Detect which cell encompasses the target text, then output its (X, Y) center coordinate. 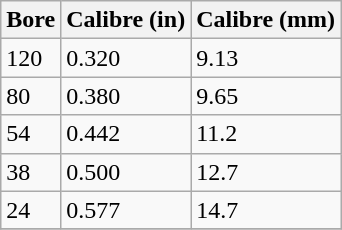
54 (31, 134)
9.13 (266, 58)
Bore (31, 20)
38 (31, 172)
0.577 (126, 210)
Calibre (in) (126, 20)
12.7 (266, 172)
0.380 (126, 96)
9.65 (266, 96)
0.320 (126, 58)
14.7 (266, 210)
11.2 (266, 134)
Calibre (mm) (266, 20)
24 (31, 210)
0.500 (126, 172)
80 (31, 96)
120 (31, 58)
0.442 (126, 134)
